Scan for the cell matching the given text and deliver its [X, Y] coordinate at center. 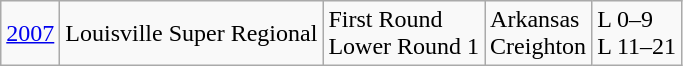
L 0–9L 11–21 [637, 34]
2007 [30, 34]
ArkansasCreighton [538, 34]
First RoundLower Round 1 [404, 34]
Louisville Super Regional [192, 34]
